Capture the cell that displays the provided text and extract its [X, Y] central coordinate. 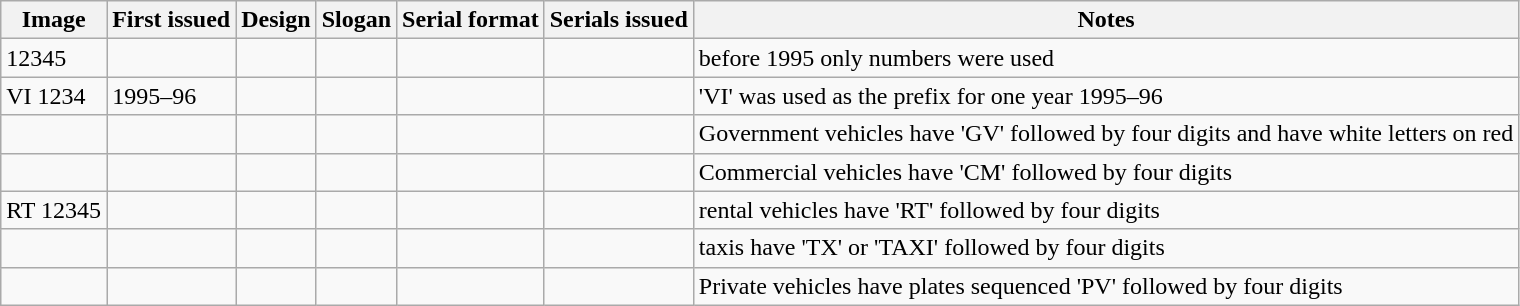
taxis have 'TX' or 'TAXI' followed by four digits [1106, 248]
Design [276, 20]
Notes [1106, 20]
'VI' was used as the prefix for one year 1995–96 [1106, 96]
First issued [172, 20]
Slogan [356, 20]
before 1995 only numbers were used [1106, 58]
Commercial vehicles have 'CM' followed by four digits [1106, 172]
Image [54, 20]
1995–96 [172, 96]
VI 1234 [54, 96]
RT 12345 [54, 210]
12345 [54, 58]
Serials issued [618, 20]
Government vehicles have 'GV' followed by four digits and have white letters on red [1106, 134]
Serial format [471, 20]
Private vehicles have plates sequenced 'PV' followed by four digits [1106, 286]
rental vehicles have 'RT' followed by four digits [1106, 210]
